Find where the given text appears and provide that cell's center as (x, y) coordinate. 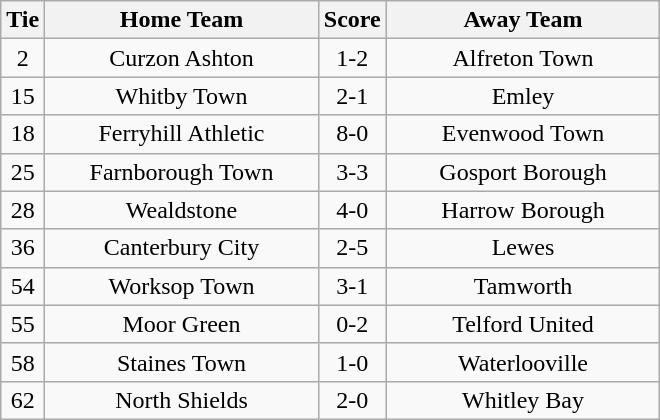
Tie (23, 20)
Worksop Town (182, 286)
2 (23, 58)
Harrow Borough (523, 210)
18 (23, 134)
Farnborough Town (182, 172)
Gosport Borough (523, 172)
Ferryhill Athletic (182, 134)
36 (23, 248)
Whitley Bay (523, 400)
North Shields (182, 400)
3-3 (352, 172)
Waterlooville (523, 362)
1-0 (352, 362)
Home Team (182, 20)
28 (23, 210)
15 (23, 96)
3-1 (352, 286)
Away Team (523, 20)
Whitby Town (182, 96)
Alfreton Town (523, 58)
2-5 (352, 248)
2-1 (352, 96)
Moor Green (182, 324)
55 (23, 324)
Canterbury City (182, 248)
Evenwood Town (523, 134)
54 (23, 286)
58 (23, 362)
Emley (523, 96)
25 (23, 172)
Wealdstone (182, 210)
Telford United (523, 324)
8-0 (352, 134)
0-2 (352, 324)
Curzon Ashton (182, 58)
4-0 (352, 210)
2-0 (352, 400)
Score (352, 20)
1-2 (352, 58)
62 (23, 400)
Lewes (523, 248)
Staines Town (182, 362)
Tamworth (523, 286)
